From the cell containing the given text, extract its center point as [x, y] coordinate. 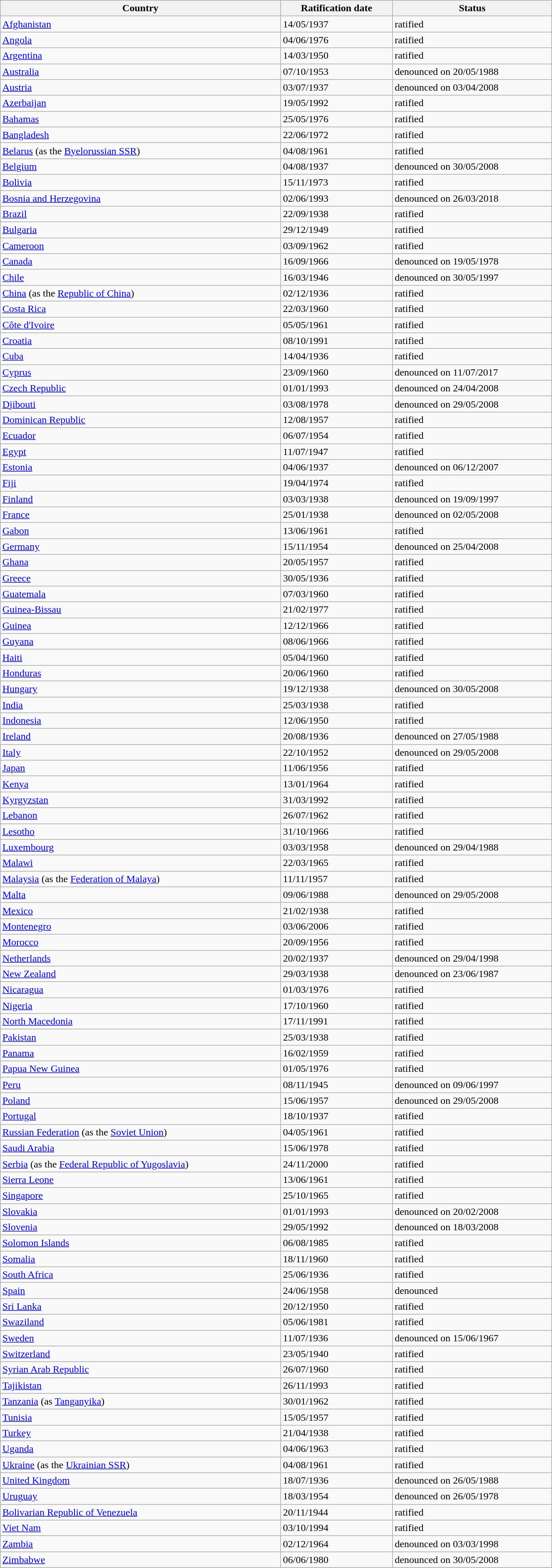
Luxembourg [140, 847]
denounced on 09/06/1997 [472, 1085]
04/06/1937 [336, 467]
Zambia [140, 1544]
Italy [140, 752]
denounced on 24/04/2008 [472, 388]
Côte d'Ivoire [140, 325]
Sri Lanka [140, 1306]
Peru [140, 1085]
06/07/1954 [336, 435]
Tanzania (as Tanganyika) [140, 1401]
Tajikistan [140, 1385]
Poland [140, 1101]
denounced on 30/05/1997 [472, 277]
07/03/1960 [336, 594]
22/03/1960 [336, 309]
Fiji [140, 483]
04/06/1976 [336, 40]
23/05/1940 [336, 1354]
Sweden [140, 1338]
21/02/1938 [336, 910]
Indonesia [140, 721]
24/06/1958 [336, 1291]
14/04/1936 [336, 356]
12/12/1966 [336, 626]
Ukraine (as the Ukrainian SSR) [140, 1464]
20/05/1957 [336, 562]
Gabon [140, 531]
06/06/1980 [336, 1560]
Cyprus [140, 372]
Spain [140, 1291]
04/08/1937 [336, 166]
New Zealand [140, 974]
Czech Republic [140, 388]
denounced on 20/05/1988 [472, 72]
Bahamas [140, 119]
02/12/1936 [336, 293]
Uruguay [140, 1496]
22/03/1965 [336, 863]
29/12/1949 [336, 230]
Malta [140, 895]
Panama [140, 1053]
denounced on 26/05/1978 [472, 1496]
Viet Nam [140, 1528]
15/11/1954 [336, 547]
25/06/1936 [336, 1275]
denounced on 27/05/1988 [472, 737]
denounced on 11/07/2017 [472, 372]
31/10/1966 [336, 831]
11/06/1956 [336, 768]
denounced on 03/03/1998 [472, 1544]
09/06/1988 [336, 895]
03/09/1962 [336, 246]
14/03/1950 [336, 56]
01/05/1976 [336, 1069]
Ireland [140, 737]
18/07/1936 [336, 1481]
denounced on 15/06/1967 [472, 1338]
15/11/1973 [336, 182]
Slovakia [140, 1212]
03/06/2006 [336, 926]
21/04/1938 [336, 1433]
Japan [140, 768]
03/07/1937 [336, 87]
Nigeria [140, 1006]
denounced on 23/06/1987 [472, 974]
Pakistan [140, 1037]
Morocco [140, 942]
07/10/1953 [336, 72]
03/03/1958 [336, 847]
16/09/1966 [336, 262]
India [140, 705]
25/01/1938 [336, 515]
Germany [140, 547]
Ecuador [140, 435]
Azerbaijan [140, 103]
Singapore [140, 1195]
denounced on 06/12/2007 [472, 467]
Netherlands [140, 958]
France [140, 515]
Montenegro [140, 926]
Bangladesh [140, 135]
denounced on 19/09/1997 [472, 499]
Zimbabwe [140, 1560]
Hungary [140, 689]
Croatia [140, 341]
11/07/1947 [336, 451]
Country [140, 8]
25/10/1965 [336, 1195]
17/10/1960 [336, 1006]
16/02/1959 [336, 1053]
24/11/2000 [336, 1164]
denounced on 02/05/2008 [472, 515]
02/12/1964 [336, 1544]
Afghanistan [140, 24]
Tunisia [140, 1417]
20/08/1936 [336, 737]
22/10/1952 [336, 752]
Kenya [140, 784]
Portugal [140, 1116]
31/03/1992 [336, 800]
04/05/1961 [336, 1132]
Nicaragua [140, 990]
20/06/1960 [336, 673]
Cuba [140, 356]
05/06/1981 [336, 1322]
20/02/1937 [336, 958]
Lebanon [140, 816]
denounced on 19/05/1978 [472, 262]
Haiti [140, 657]
Djibouti [140, 404]
05/04/1960 [336, 657]
Ratification date [336, 8]
08/10/1991 [336, 341]
South Africa [140, 1275]
Angola [140, 40]
22/06/1972 [336, 135]
Saudi Arabia [140, 1148]
Egypt [140, 451]
Belgium [140, 166]
denounced on 25/04/2008 [472, 547]
Solomon Islands [140, 1243]
19/05/1992 [336, 103]
Syrian Arab Republic [140, 1370]
denounced on 18/03/2008 [472, 1227]
Sierra Leone [140, 1180]
Greece [140, 578]
Guinea [140, 626]
North Macedonia [140, 1021]
denounced on 29/04/1988 [472, 847]
Ghana [140, 562]
18/10/1937 [336, 1116]
03/08/1978 [336, 404]
14/05/1937 [336, 24]
18/03/1954 [336, 1496]
03/03/1938 [336, 499]
denounced on 20/02/2008 [472, 1212]
denounced on 26/03/2018 [472, 198]
Belarus (as the Byelorussian SSR) [140, 151]
Switzerland [140, 1354]
Bolivia [140, 182]
23/09/1960 [336, 372]
Canada [140, 262]
Bosnia and Herzegovina [140, 198]
Costa Rica [140, 309]
Turkey [140, 1433]
Australia [140, 72]
United Kingdom [140, 1481]
26/07/1962 [336, 816]
Austria [140, 87]
01/03/1976 [336, 990]
Bolivarian Republic of Venezuela [140, 1512]
Kyrgyzstan [140, 800]
Papua New Guinea [140, 1069]
Lesotho [140, 831]
21/02/1977 [336, 610]
05/05/1961 [336, 325]
Somalia [140, 1259]
20/12/1950 [336, 1306]
12/08/1957 [336, 420]
12/06/1950 [336, 721]
Slovenia [140, 1227]
Status [472, 8]
08/06/1966 [336, 641]
Finland [140, 499]
Malaysia (as the Federation of Malaya) [140, 879]
06/08/1985 [336, 1243]
Swaziland [140, 1322]
04/06/1963 [336, 1449]
11/11/1957 [336, 879]
22/09/1938 [336, 214]
20/11/1944 [336, 1512]
19/12/1938 [336, 689]
15/05/1957 [336, 1417]
03/10/1994 [336, 1528]
18/11/1960 [336, 1259]
Guatemala [140, 594]
26/11/1993 [336, 1385]
Brazil [140, 214]
19/04/1974 [336, 483]
Russian Federation (as the Soviet Union) [140, 1132]
Bulgaria [140, 230]
29/03/1938 [336, 974]
29/05/1992 [336, 1227]
11/07/1936 [336, 1338]
15/06/1978 [336, 1148]
Argentina [140, 56]
Mexico [140, 910]
denounced [472, 1291]
denounced on 03/04/2008 [472, 87]
Guinea-Bissau [140, 610]
20/09/1956 [336, 942]
Guyana [140, 641]
13/01/1964 [336, 784]
Serbia (as the Federal Republic of Yugoslavia) [140, 1164]
26/07/1960 [336, 1370]
17/11/1991 [336, 1021]
Malawi [140, 863]
Dominican Republic [140, 420]
15/06/1957 [336, 1101]
25/05/1976 [336, 119]
denounced on 29/04/1998 [472, 958]
Chile [140, 277]
30/01/1962 [336, 1401]
16/03/1946 [336, 277]
02/06/1993 [336, 198]
08/11/1945 [336, 1085]
Estonia [140, 467]
Cameroon [140, 246]
denounced on 26/05/1988 [472, 1481]
China (as the Republic of China) [140, 293]
30/05/1936 [336, 578]
Honduras [140, 673]
Uganda [140, 1449]
